Capture the cell that displays the provided text and extract its [x, y] central coordinate. 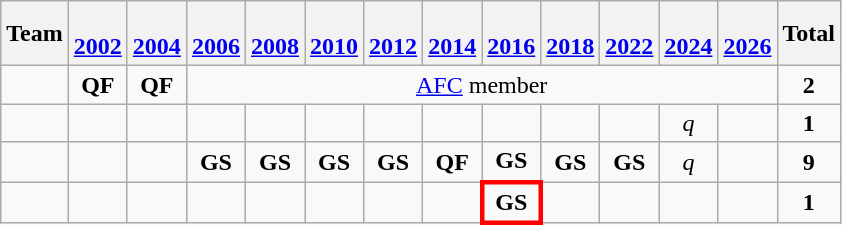
2 [809, 85]
2008 [274, 34]
Total [809, 34]
2016 [512, 34]
Team [35, 34]
AFC member [482, 85]
2018 [570, 34]
2022 [630, 34]
2024 [688, 34]
2026 [748, 34]
9 [809, 162]
2014 [452, 34]
2010 [334, 34]
2002 [98, 34]
2004 [156, 34]
2006 [216, 34]
2012 [394, 34]
